Return the [X, Y] coordinate for the center point of the cell that contains the specified text.  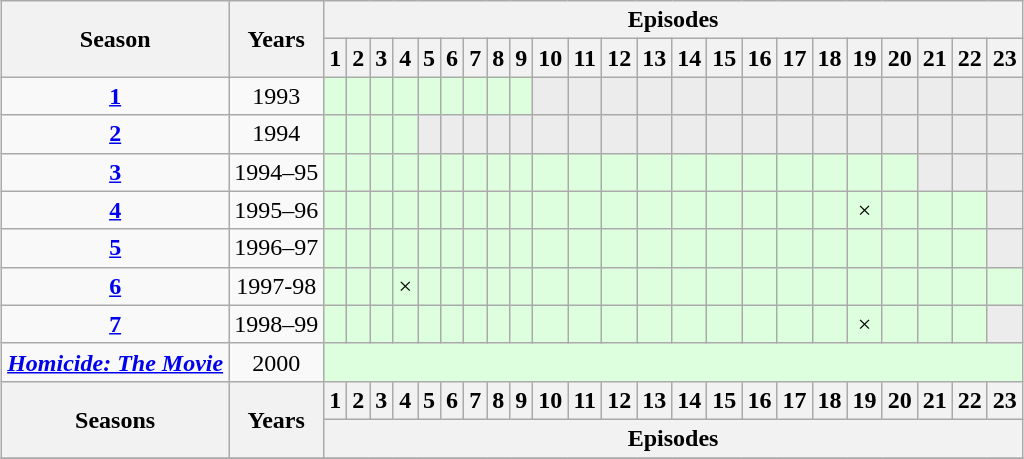
2000 [276, 362]
Seasons [116, 419]
1998–99 [276, 324]
1994–95 [276, 172]
1997-98 [276, 286]
1995–96 [276, 210]
Season [116, 39]
Homicide: The Movie [116, 362]
1993 [276, 96]
1996–97 [276, 248]
1994 [276, 134]
